Output the [X, Y] coordinate of the center of the cell containing the given text.  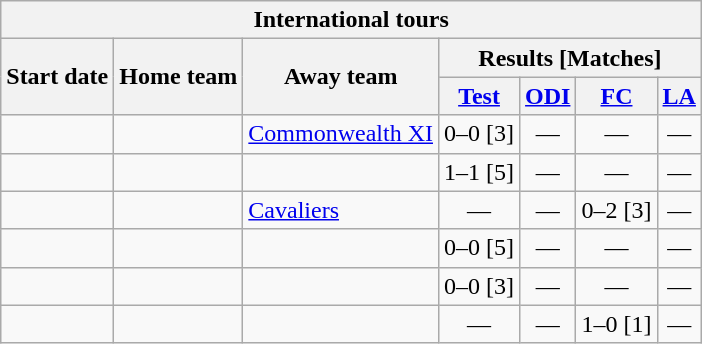
Test [480, 96]
LA [679, 96]
Start date [58, 77]
Results [Matches] [570, 58]
ODI [548, 96]
Home team [178, 77]
0–0 [5] [480, 248]
FC [616, 96]
Away team [341, 77]
Cavaliers [341, 210]
0–2 [3] [616, 210]
1–0 [1] [616, 324]
Commonwealth XI [341, 134]
1–1 [5] [480, 172]
International tours [352, 20]
